Find where the given text appears and provide that cell's center as [x, y] coordinate. 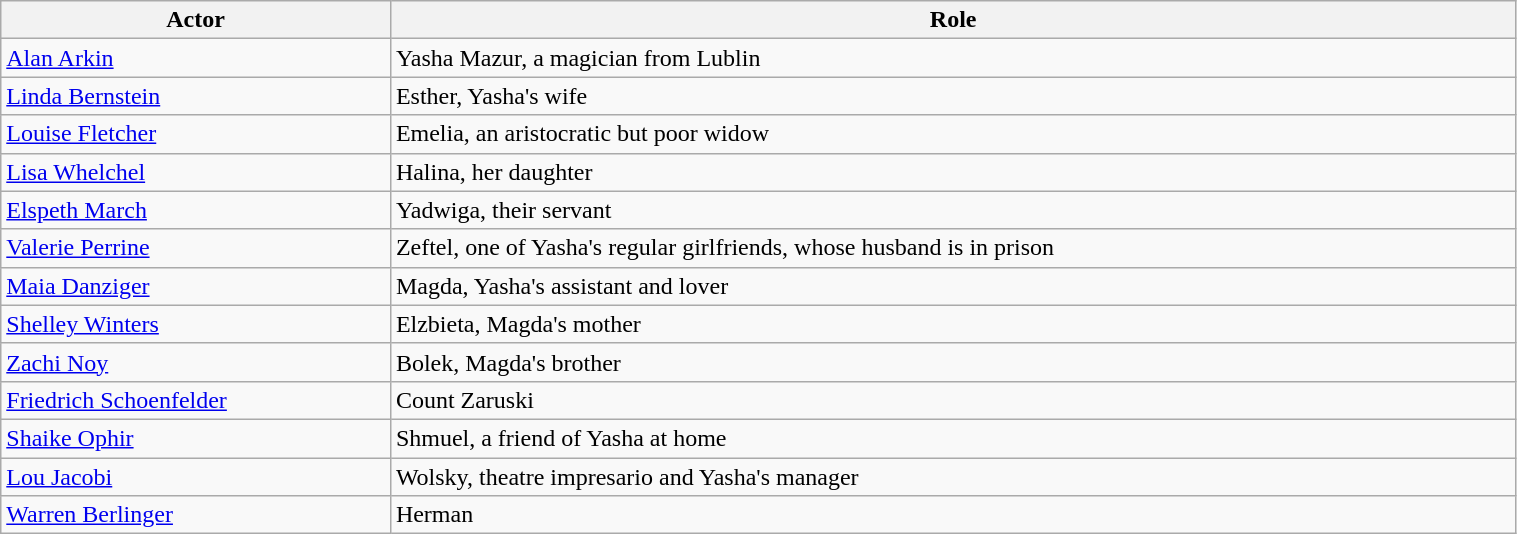
Count Zaruski [953, 400]
Herman [953, 515]
Emelia, an aristocratic but poor widow [953, 134]
Actor [196, 20]
Louise Fletcher [196, 134]
Yadwiga, their servant [953, 210]
Maia Danziger [196, 286]
Elzbieta, Magda's mother [953, 324]
Elspeth March [196, 210]
Zeftel, one of Yasha's regular girlfriends, whose husband is in prison [953, 248]
Shelley Winters [196, 324]
Warren Berlinger [196, 515]
Lou Jacobi [196, 477]
Role [953, 20]
Shmuel, a friend of Yasha at home [953, 438]
Linda Bernstein [196, 96]
Wolsky, theatre impresario and Yasha's manager [953, 477]
Lisa Whelchel [196, 172]
Valerie Perrine [196, 248]
Esther, Yasha's wife [953, 96]
Magda, Yasha's assistant and lover [953, 286]
Bolek, Magda's brother [953, 362]
Shaike Ophir [196, 438]
Halina, her daughter [953, 172]
Alan Arkin [196, 58]
Zachi Noy [196, 362]
Friedrich Schoenfelder [196, 400]
Yasha Mazur, a magician from Lublin [953, 58]
